Pinpoint the cell where the given text exists, returning its (X, Y) midpoint coordinate. 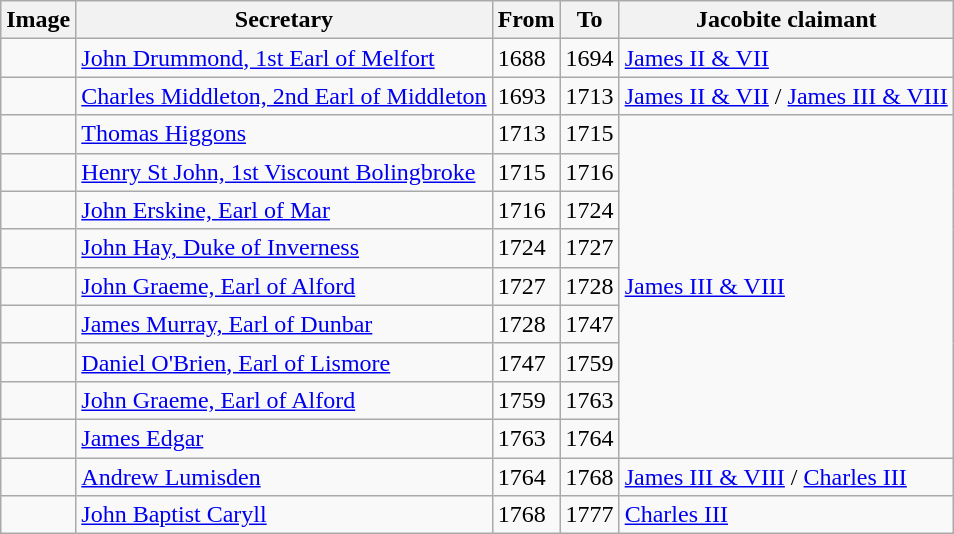
Secretary (284, 20)
James II & VII / James III & VIII (786, 96)
John Hay, Duke of Inverness (284, 248)
Charles Middleton, 2nd Earl of Middleton (284, 96)
Jacobite claimant (786, 20)
James Edgar (284, 438)
James Murray, Earl of Dunbar (284, 324)
Daniel O'Brien, Earl of Lismore (284, 362)
James II & VII (786, 58)
Henry St John, 1st Viscount Bolingbroke (284, 172)
James III & VIII / Charles III (786, 477)
Image (38, 20)
From (526, 20)
James III & VIII (786, 286)
To (590, 20)
John Baptist Caryll (284, 515)
Thomas Higgons (284, 134)
Andrew Lumisden (284, 477)
Charles III (786, 515)
1694 (590, 58)
1688 (526, 58)
1693 (526, 96)
1777 (590, 515)
John Erskine, Earl of Mar (284, 210)
John Drummond, 1st Earl of Melfort (284, 58)
